Locate the cell with the specified text and output its (x, y) center coordinate. 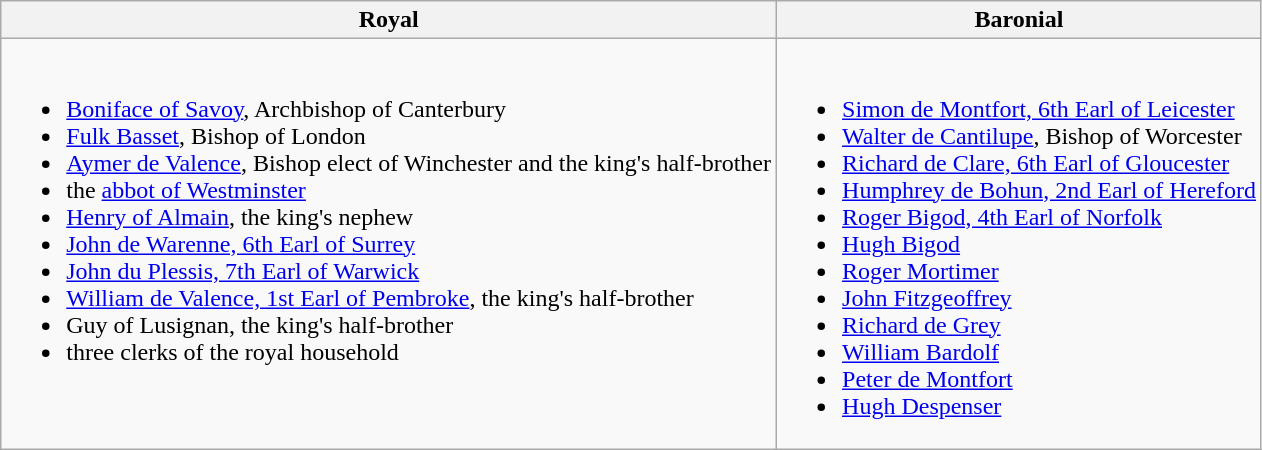
Baronial (1020, 20)
Royal (389, 20)
